Extract the (x, y) coordinate from the center of the cell holding the provided text.  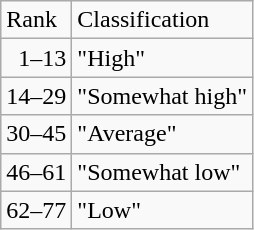
"Average" (162, 134)
Classification (162, 20)
14–29 (36, 96)
1–13 (36, 58)
"Somewhat low" (162, 172)
30–45 (36, 134)
"High" (162, 58)
46–61 (36, 172)
Rank (36, 20)
62–77 (36, 210)
"Low" (162, 210)
"Somewhat high" (162, 96)
